From the cell containing the given text, extract its center point as (X, Y) coordinate. 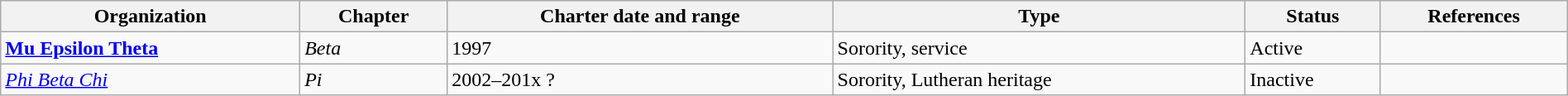
Phi Beta Chi (151, 79)
Mu Epsilon Theta (151, 48)
Beta (374, 48)
Sorority, service (1039, 48)
Active (1313, 48)
Charter date and range (640, 17)
1997 (640, 48)
Pi (374, 79)
Status (1313, 17)
Organization (151, 17)
References (1474, 17)
Sorority, Lutheran heritage (1039, 79)
Chapter (374, 17)
Type (1039, 17)
2002–201x ? (640, 79)
Inactive (1313, 79)
